Find where the given text appears and provide that cell's center as [x, y] coordinate. 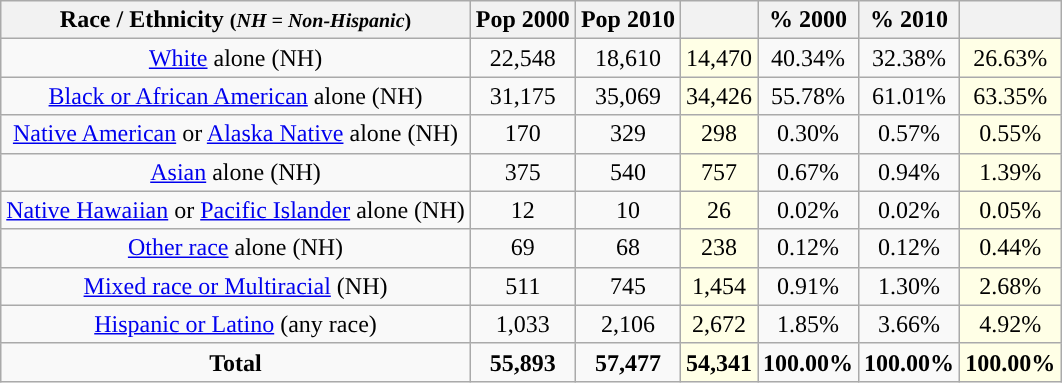
0.55% [1010, 134]
1,033 [522, 324]
White alone (NH) [236, 58]
375 [522, 172]
745 [628, 286]
0.30% [808, 134]
2,106 [628, 324]
0.44% [1010, 248]
3.66% [910, 324]
32.38% [910, 58]
2.68% [1010, 286]
Native American or Alaska Native alone (NH) [236, 134]
% 2000 [808, 20]
10 [628, 210]
68 [628, 248]
Mixed race or Multiracial (NH) [236, 286]
Race / Ethnicity (NH = Non-Hispanic) [236, 20]
55,893 [522, 362]
54,341 [718, 362]
1.39% [1010, 172]
Pop 2000 [522, 20]
14,470 [718, 58]
0.91% [808, 286]
18,610 [628, 58]
0.67% [808, 172]
61.01% [910, 96]
Native Hawaiian or Pacific Islander alone (NH) [236, 210]
0.94% [910, 172]
69 [522, 248]
757 [718, 172]
31,175 [522, 96]
1,454 [718, 286]
12 [522, 210]
540 [628, 172]
Hispanic or Latino (any race) [236, 324]
170 [522, 134]
26 [718, 210]
0.05% [1010, 210]
238 [718, 248]
Other race alone (NH) [236, 248]
% 2010 [910, 20]
34,426 [718, 96]
Total [236, 362]
35,069 [628, 96]
57,477 [628, 362]
2,672 [718, 324]
Asian alone (NH) [236, 172]
1.85% [808, 324]
0.57% [910, 134]
511 [522, 286]
55.78% [808, 96]
Pop 2010 [628, 20]
26.63% [1010, 58]
1.30% [910, 286]
40.34% [808, 58]
329 [628, 134]
4.92% [1010, 324]
63.35% [1010, 96]
298 [718, 134]
22,548 [522, 58]
Black or African American alone (NH) [236, 96]
